Return the [X, Y] coordinate for the center point of the cell that contains the specified text.  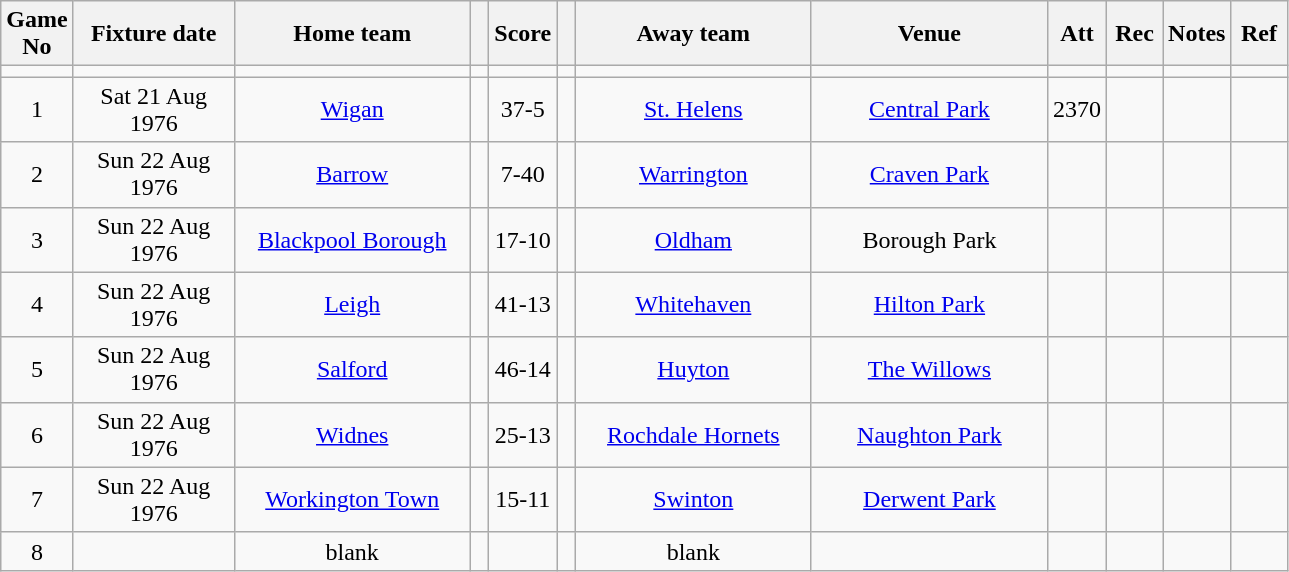
Att [1076, 34]
Fixture date [154, 34]
Leigh [352, 304]
Rec [1135, 34]
25-13 [523, 434]
Workington Town [352, 500]
Wigan [352, 110]
Whitehaven [693, 304]
37-5 [523, 110]
6 [37, 434]
Huyton [693, 370]
Borough Park [929, 240]
Derwent Park [929, 500]
17-10 [523, 240]
Notes [1197, 34]
7 [37, 500]
Central Park [929, 110]
Salford [352, 370]
St. Helens [693, 110]
Swinton [693, 500]
46-14 [523, 370]
Blackpool Borough [352, 240]
Home team [352, 34]
2370 [1076, 110]
Sat 21 Aug 1976 [154, 110]
Barrow [352, 174]
2 [37, 174]
4 [37, 304]
Widnes [352, 434]
5 [37, 370]
41-13 [523, 304]
Hilton Park [929, 304]
Naughton Park [929, 434]
Away team [693, 34]
Venue [929, 34]
Score [523, 34]
8 [37, 551]
The Willows [929, 370]
Craven Park [929, 174]
1 [37, 110]
15-11 [523, 500]
3 [37, 240]
7-40 [523, 174]
Oldham [693, 240]
Game No [37, 34]
Rochdale Hornets [693, 434]
Ref [1259, 34]
Warrington [693, 174]
